Capture the cell that displays the provided text and extract its [X, Y] central coordinate. 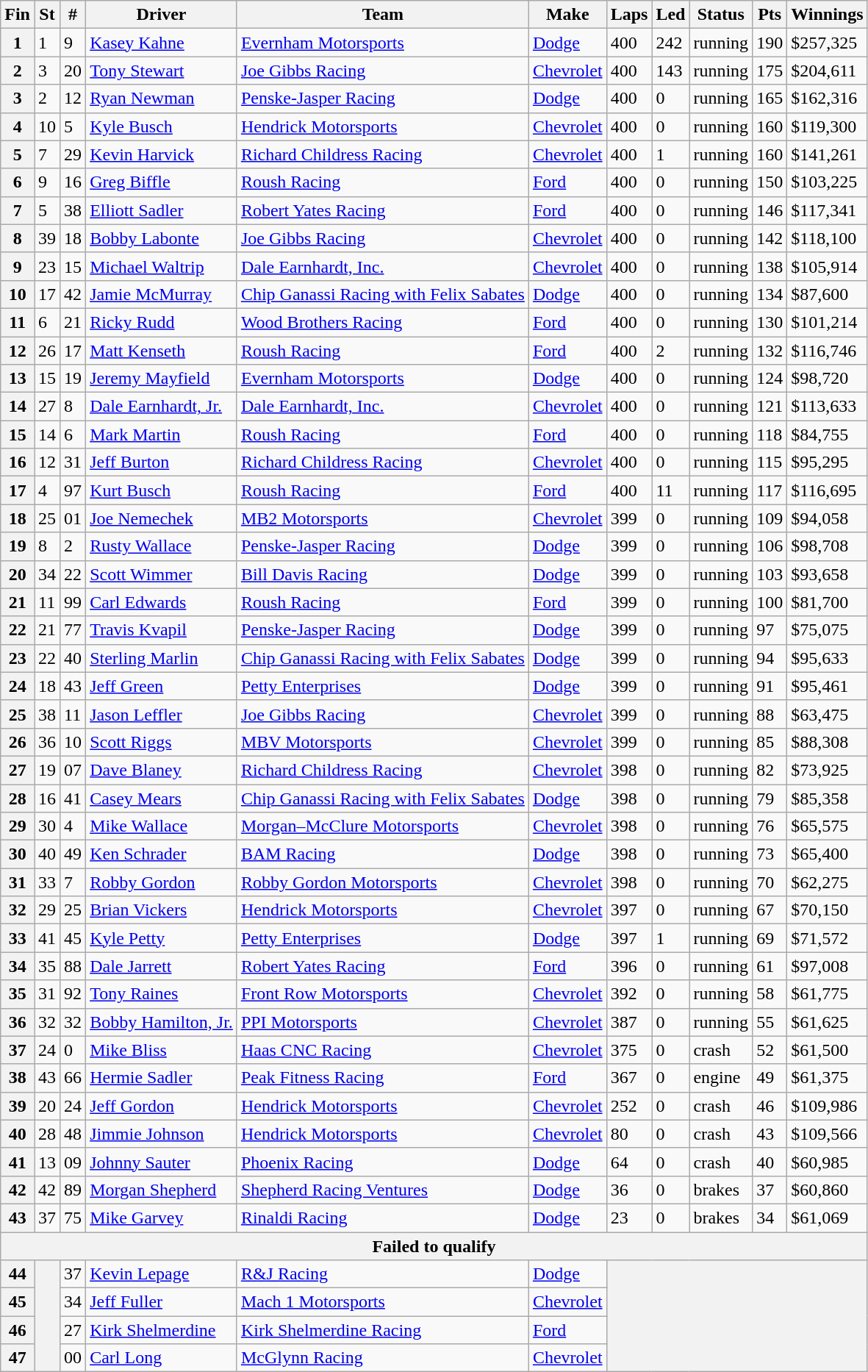
94 [770, 658]
82 [770, 770]
Matt Kenseth [162, 351]
80 [629, 1134]
Mike Bliss [162, 1050]
Kirk Shelmerdine [162, 1330]
$95,295 [828, 462]
375 [629, 1050]
$98,720 [828, 379]
$65,400 [828, 854]
Dave Blaney [162, 770]
48 [73, 1134]
Kevin Harvick [162, 154]
Kirk Shelmerdine Racing [382, 1330]
Shepherd Racing Ventures [382, 1190]
Jeff Green [162, 686]
Rusty Wallace [162, 546]
165 [770, 99]
79 [770, 798]
Elliott Sadler [162, 210]
$61,500 [828, 1050]
Jeff Gordon [162, 1106]
Ryan Newman [162, 99]
138 [770, 266]
$61,069 [828, 1218]
Pts [770, 15]
Travis Kvapil [162, 630]
Laps [629, 15]
Robby Gordon Motorsports [382, 882]
$93,658 [828, 574]
Kyle Busch [162, 126]
$95,461 [828, 686]
85 [770, 742]
Jeff Fuller [162, 1302]
142 [770, 238]
Tony Raines [162, 994]
Robby Gordon [162, 882]
$103,225 [828, 182]
Jason Leffler [162, 714]
engine [721, 1078]
$70,150 [828, 910]
61 [770, 966]
103 [770, 574]
Joe Nemechek [162, 518]
$88,308 [828, 742]
$116,695 [828, 490]
Hermie Sadler [162, 1078]
Morgan–McClure Motorsports [382, 826]
Status [721, 15]
Jeff Burton [162, 462]
Haas CNC Racing [382, 1050]
Mike Garvey [162, 1218]
$117,341 [828, 210]
00 [73, 1358]
Front Row Motorsports [382, 994]
124 [770, 379]
Mike Wallace [162, 826]
Carl Long [162, 1358]
Kasey Kahne [162, 43]
134 [770, 294]
$65,575 [828, 826]
Sterling Marlin [162, 658]
$109,986 [828, 1106]
$116,746 [828, 351]
Greg Biffle [162, 182]
$162,316 [828, 99]
$61,625 [828, 1022]
70 [770, 882]
76 [770, 826]
09 [73, 1162]
392 [629, 994]
$113,633 [828, 407]
$97,008 [828, 966]
150 [770, 182]
Tony Stewart [162, 71]
118 [770, 435]
Mark Martin [162, 435]
$257,325 [828, 43]
55 [770, 1022]
44 [18, 1274]
367 [629, 1078]
Jimmie Johnson [162, 1134]
Bobby Hamilton, Jr. [162, 1022]
100 [770, 602]
67 [770, 910]
143 [670, 71]
$71,572 [828, 938]
$109,566 [828, 1134]
Make [567, 15]
252 [629, 1106]
$73,925 [828, 770]
Wood Brothers Racing [382, 322]
$141,261 [828, 154]
77 [73, 630]
242 [670, 43]
73 [770, 854]
$63,475 [828, 714]
Morgan Shepherd [162, 1190]
Carl Edwards [162, 602]
St [47, 15]
Driver [162, 15]
Ricky Rudd [162, 322]
Casey Mears [162, 798]
387 [629, 1022]
Jamie McMurray [162, 294]
$94,058 [828, 518]
Scott Riggs [162, 742]
Ken Schrader [162, 854]
Rinaldi Racing [382, 1218]
McGlynn Racing [382, 1358]
Winnings [828, 15]
99 [73, 602]
$87,600 [828, 294]
115 [770, 462]
175 [770, 71]
64 [629, 1162]
$60,985 [828, 1162]
58 [770, 994]
$85,358 [828, 798]
BAM Racing [382, 854]
Dale Earnhardt, Jr. [162, 407]
190 [770, 43]
132 [770, 351]
$60,860 [828, 1190]
109 [770, 518]
106 [770, 546]
Bill Davis Racing [382, 574]
117 [770, 490]
130 [770, 322]
Johnny Sauter [162, 1162]
Peak Fitness Racing [382, 1078]
Team [382, 15]
75 [73, 1218]
47 [18, 1358]
MBV Motorsports [382, 742]
91 [770, 686]
01 [73, 518]
Kevin Lepage [162, 1274]
$61,375 [828, 1078]
PPI Motorsports [382, 1022]
Fin [18, 15]
Led [670, 15]
# [73, 15]
$101,214 [828, 322]
$98,708 [828, 546]
Jeremy Mayfield [162, 379]
$84,755 [828, 435]
92 [73, 994]
$62,275 [828, 882]
$119,300 [828, 126]
$81,700 [828, 602]
$95,633 [828, 658]
Bobby Labonte [162, 238]
66 [73, 1078]
Mach 1 Motorsports [382, 1302]
$118,100 [828, 238]
52 [770, 1050]
Scott Wimmer [162, 574]
MB2 Motorsports [382, 518]
$75,075 [828, 630]
Brian Vickers [162, 910]
396 [629, 966]
07 [73, 770]
Dale Jarrett [162, 966]
$61,775 [828, 994]
69 [770, 938]
Failed to qualify [434, 1246]
Kurt Busch [162, 490]
R&J Racing [382, 1274]
121 [770, 407]
$105,914 [828, 266]
Michael Waltrip [162, 266]
Kyle Petty [162, 938]
89 [73, 1190]
$204,611 [828, 71]
Phoenix Racing [382, 1162]
146 [770, 210]
